Identify which cell holds the provided text, then report its (X, Y) central coordinate. 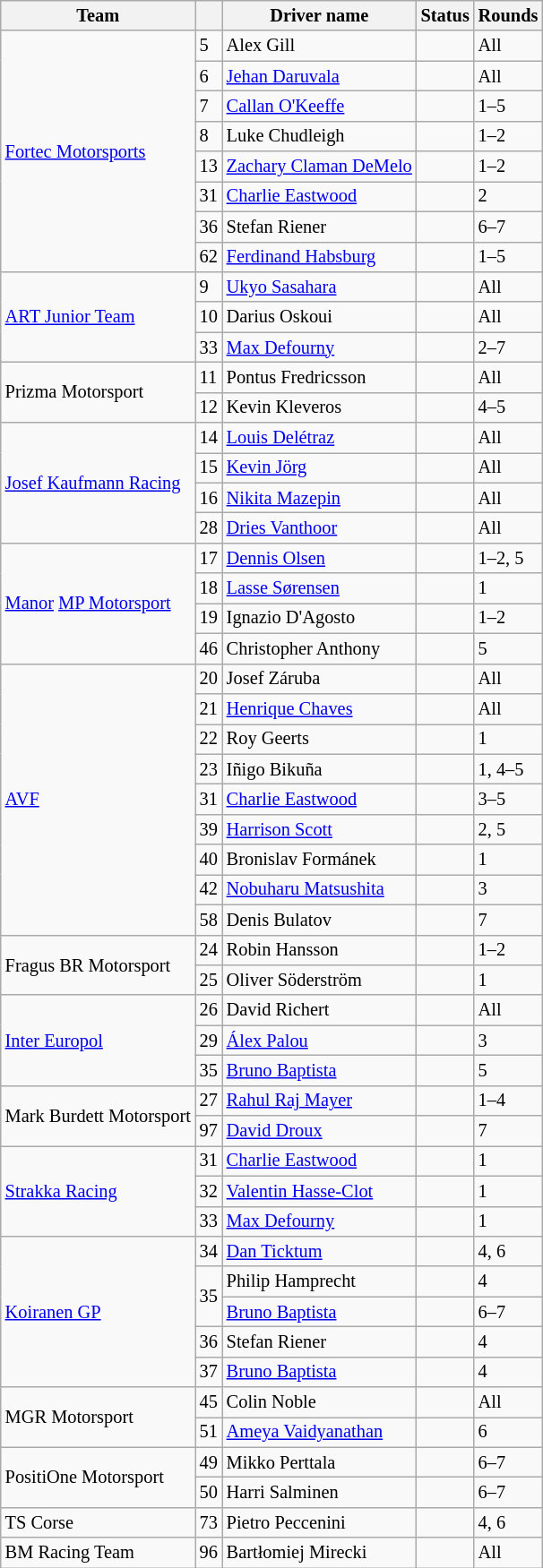
8 (209, 136)
Ameya Vaidyanathan (319, 1432)
58 (209, 920)
24 (209, 950)
73 (209, 1522)
Driver name (319, 15)
Oliver Söderström (319, 980)
9 (209, 287)
21 (209, 708)
49 (209, 1462)
Philip Hamprecht (319, 1281)
1–4 (509, 1101)
18 (209, 588)
14 (209, 438)
Josef Kaufmann Racing (99, 484)
Álex Palou (319, 1041)
Rahul Raj Mayer (319, 1101)
16 (209, 498)
45 (209, 1402)
17 (209, 558)
Kevin Kleveros (319, 407)
Nikita Mazepin (319, 498)
Alex Gill (319, 46)
Rounds (509, 15)
27 (209, 1101)
Ignazio D'Agosto (319, 618)
32 (209, 1191)
11 (209, 377)
David Droux (319, 1131)
51 (209, 1432)
Lasse Sørensen (319, 588)
19 (209, 618)
Colin Noble (319, 1402)
Mark Burdett Motorsport (99, 1116)
2, 5 (509, 829)
Valentin Hasse-Clot (319, 1191)
34 (209, 1251)
Manor MP Motorsport (99, 604)
Inter Europol (99, 1041)
Fortec Motorsports (99, 150)
96 (209, 1553)
AVF (99, 799)
TS Corse (99, 1522)
Prizma Motorsport (99, 392)
Josef Záruba (319, 679)
Mikko Perttala (319, 1462)
23 (209, 769)
Status (445, 15)
ART Junior Team (99, 317)
Nobuharu Matsushita (319, 889)
MGR Motorsport (99, 1417)
Iñigo Bikuña (319, 769)
Bronislav Formánek (319, 860)
50 (209, 1493)
Dries Vanthoor (319, 527)
13 (209, 167)
Callan O'Keeffe (319, 106)
42 (209, 889)
10 (209, 317)
20 (209, 679)
2–7 (509, 347)
39 (209, 829)
15 (209, 467)
Luke Chudleigh (319, 136)
Fragus BR Motorsport (99, 965)
97 (209, 1131)
3–5 (509, 799)
Harri Salminen (319, 1493)
Harrison Scott (319, 829)
Robin Hansson (319, 950)
62 (209, 257)
Strakka Racing (99, 1191)
Christopher Anthony (319, 648)
Ukyo Sasahara (319, 287)
26 (209, 1010)
Koiranen GP (99, 1311)
Zachary Claman DeMelo (319, 167)
Dennis Olsen (319, 558)
BM Racing Team (99, 1553)
1–2, 5 (509, 558)
Henrique Chaves (319, 708)
David Richert (319, 1010)
40 (209, 860)
Pontus Fredricsson (319, 377)
25 (209, 980)
Darius Oskoui (319, 317)
Kevin Jörg (319, 467)
Bartłomiej Mirecki (319, 1553)
Dan Ticktum (319, 1251)
22 (209, 739)
Ferdinand Habsburg (319, 257)
2 (509, 196)
Denis Bulatov (319, 920)
PositiOne Motorsport (99, 1478)
12 (209, 407)
Louis Delétraz (319, 438)
Jehan Daruvala (319, 76)
Roy Geerts (319, 739)
1, 4–5 (509, 769)
29 (209, 1041)
37 (209, 1372)
28 (209, 527)
Pietro Peccenini (319, 1522)
Team (99, 15)
4–5 (509, 407)
46 (209, 648)
